Extract the [x, y] coordinate from the center of the cell holding the provided text.  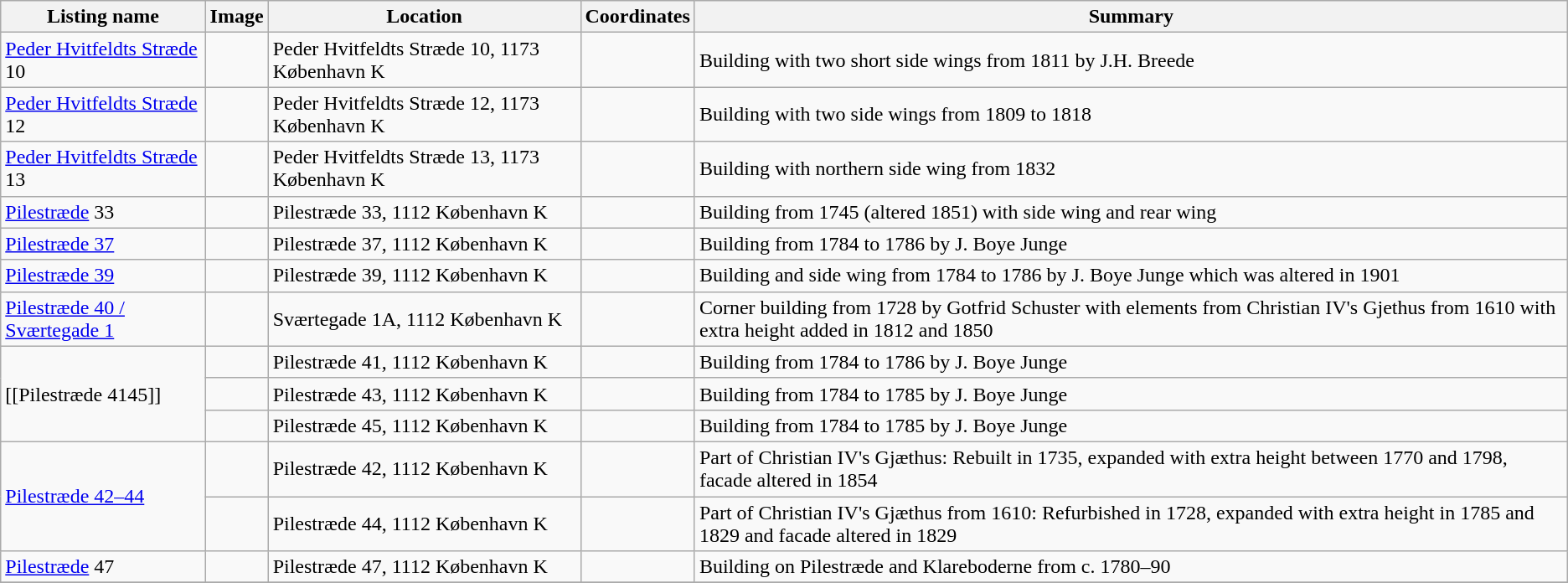
Peder Hvitfeldts Stræde 13, 1173 København K [424, 169]
Summary [1131, 17]
Peder Hvitfeldts Stræde 12 [103, 114]
Location [424, 17]
Pilestræde 47 [103, 567]
Corner building from 1728 by Gotfrid Schuster with elements from Christian IV's Gjethus from 1610 with extra height added in 1812 and 1850 [1131, 318]
Peder Hvitfeldts Stræde 10 [103, 60]
Part of Christian IV's Gjæthus from 1610: Refurbished in 1728, expanded with extra height in 1785 and 1829 and facade altered in 1829 [1131, 523]
Pilestræde 37, 1112 København K [424, 244]
Building from 1745 (altered 1851) with side wing and rear wing [1131, 212]
Building on Pilestræde and Klareboderne from c. 1780–90 [1131, 567]
Coordinates [637, 17]
Image [236, 17]
Pilestræde 40 / Sværtegade 1 [103, 318]
Pilestræde 33 [103, 212]
Listing name [103, 17]
Pilestræde 47, 1112 København K [424, 567]
Pilestræde 42, 1112 København K [424, 469]
Pilestræde 39, 1112 København K [424, 276]
Pilestræde 41, 1112 København K [424, 362]
Part of Christian IV's Gjæthus: Rebuilt in 1735, expanded with extra height between 1770 and 1798, facade altered in 1854 [1131, 469]
Peder Hvitfeldts Stræde 10, 1173 København K [424, 60]
Pilestræde 42–44 [103, 496]
Pilestræde 45, 1112 København K [424, 426]
Pilestræde 37 [103, 244]
Peder Hvitfeldts Stræde 12, 1173 København K [424, 114]
Pilestræde 33, 1112 København K [424, 212]
Building with northern side wing from 1832 [1131, 169]
Peder Hvitfeldts Stræde 13 [103, 169]
[[Pilestræde 4145]] [103, 394]
Pilestræde 43, 1112 København K [424, 394]
Building and side wing from 1784 to 1786 by J. Boye Junge which was altered in 1901 [1131, 276]
Building with two short side wings from 1811 by J.H. Breede [1131, 60]
Building with two side wings from 1809 to 1818 [1131, 114]
Pilestræde 39 [103, 276]
Pilestræde 44, 1112 København K [424, 523]
Sværtegade 1A, 1112 København K [424, 318]
